Capture the cell that displays the provided text and extract its (x, y) central coordinate. 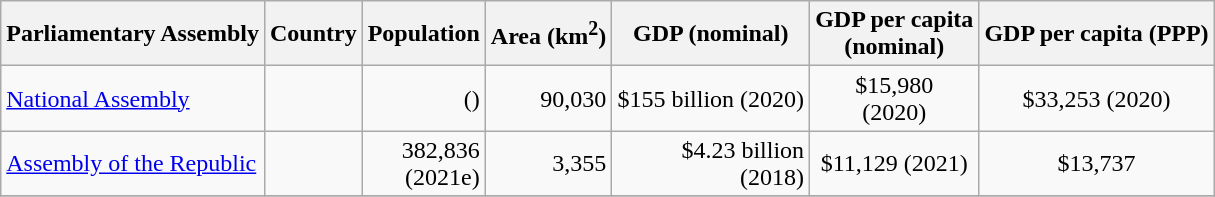
Assembly of the Republic (133, 164)
Population (424, 34)
$33,253 (2020) (1096, 98)
$11,129 (2021) (894, 164)
GDP per capita(nominal) (894, 34)
3,355 (548, 164)
90,030 (548, 98)
Area (km2) (548, 34)
$155 billion (2020) (711, 98)
382,836 (2021e) (424, 164)
GDP (nominal) (711, 34)
Parliamentary Assembly (133, 34)
Country (313, 34)
GDP per capita (PPP) (1096, 34)
() (424, 98)
$4.23 billion(2018) (711, 164)
$15,980 (2020) (894, 98)
National Assembly (133, 98)
$13,737 (1096, 164)
